Scan for the cell matching the given text and deliver its (X, Y) coordinate at center. 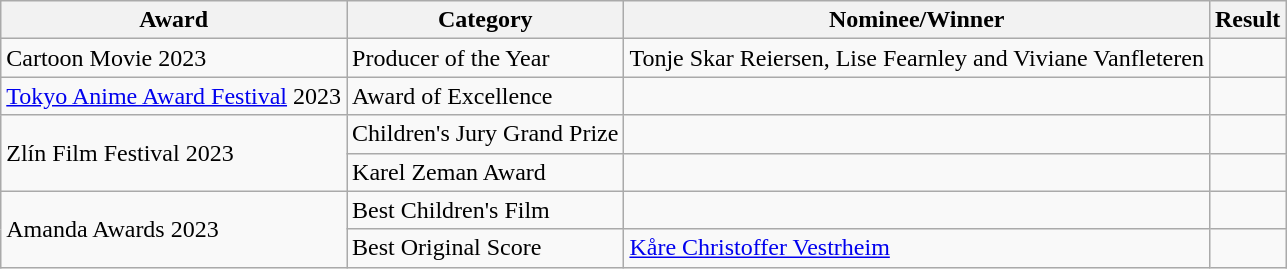
Zlín Film Festival 2023 (174, 153)
Children's Jury Grand Prize (486, 134)
Best Children's Film (486, 210)
Nominee/Winner (917, 20)
Tonje Skar Reiersen, Lise Fearnley and Viviane Vanfleteren (917, 58)
Category (486, 20)
Karel Zeman Award (486, 172)
Amanda Awards 2023 (174, 229)
Result (1247, 20)
Tokyo Anime Award Festival 2023 (174, 96)
Kåre Christoffer Vestrheim (917, 248)
Cartoon Movie 2023 (174, 58)
Best Original Score (486, 248)
Award (174, 20)
Producer of the Year (486, 58)
Award of Excellence (486, 96)
